From the cell containing the given text, extract its center point as (x, y) coordinate. 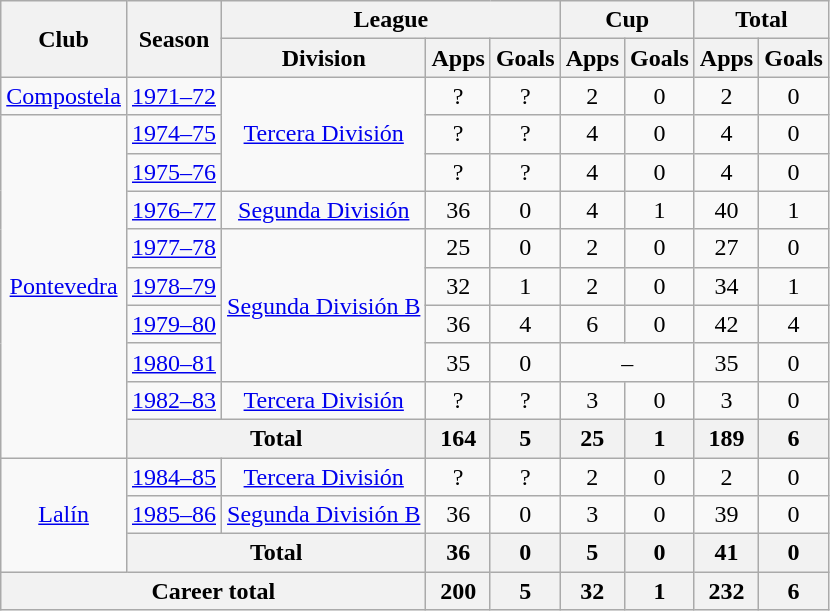
– (627, 362)
42 (726, 324)
Career total (214, 591)
Lalín (64, 515)
1979–80 (174, 324)
1971–72 (174, 96)
League (392, 20)
164 (458, 438)
1974–75 (174, 134)
40 (726, 210)
34 (726, 286)
Compostela (64, 96)
Division (324, 58)
1975–76 (174, 172)
1977–78 (174, 248)
1976–77 (174, 210)
1980–81 (174, 362)
1982–83 (174, 400)
1978–79 (174, 286)
27 (726, 248)
189 (726, 438)
1985–86 (174, 515)
200 (458, 591)
Pontevedra (64, 286)
1984–85 (174, 477)
41 (726, 553)
232 (726, 591)
Cup (627, 20)
39 (726, 515)
Segunda División (324, 210)
Club (64, 39)
Season (174, 39)
